Find where the given text appears and provide that cell's center as (X, Y) coordinate. 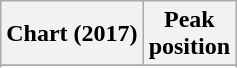
Chart (2017) (72, 34)
Peakposition (189, 34)
